Return the (x, y) coordinate for the center point of the cell that contains the specified text.  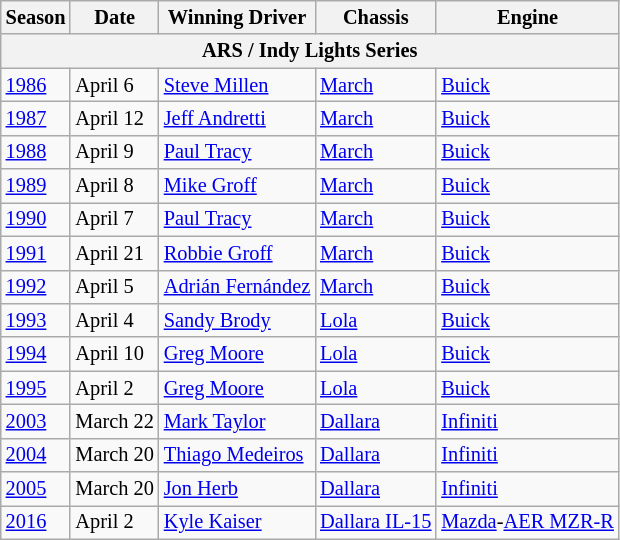
April 6 (114, 85)
2005 (36, 489)
1990 (36, 219)
2003 (36, 421)
2004 (36, 455)
Engine (527, 17)
March 22 (114, 421)
April 9 (114, 152)
Dallara IL-15 (376, 522)
Mark Taylor (237, 421)
1992 (36, 287)
Thiago Medeiros (237, 455)
Jeff Andretti (237, 118)
1986 (36, 85)
April 7 (114, 219)
1995 (36, 388)
1991 (36, 253)
1989 (36, 186)
Date (114, 17)
Adrián Fernández (237, 287)
Chassis (376, 17)
ARS / Indy Lights Series (310, 51)
Robbie Groff (237, 253)
April 12 (114, 118)
April 21 (114, 253)
Kyle Kaiser (237, 522)
Winning Driver (237, 17)
April 10 (114, 354)
April 4 (114, 320)
Steve Millen (237, 85)
Jon Herb (237, 489)
1988 (36, 152)
Season (36, 17)
Sandy Brody (237, 320)
April 8 (114, 186)
Mazda-AER MZR-R (527, 522)
2016 (36, 522)
1994 (36, 354)
April 5 (114, 287)
1993 (36, 320)
1987 (36, 118)
Mike Groff (237, 186)
